Provide the (X, Y) coordinate of the cell's center where the given text is located.  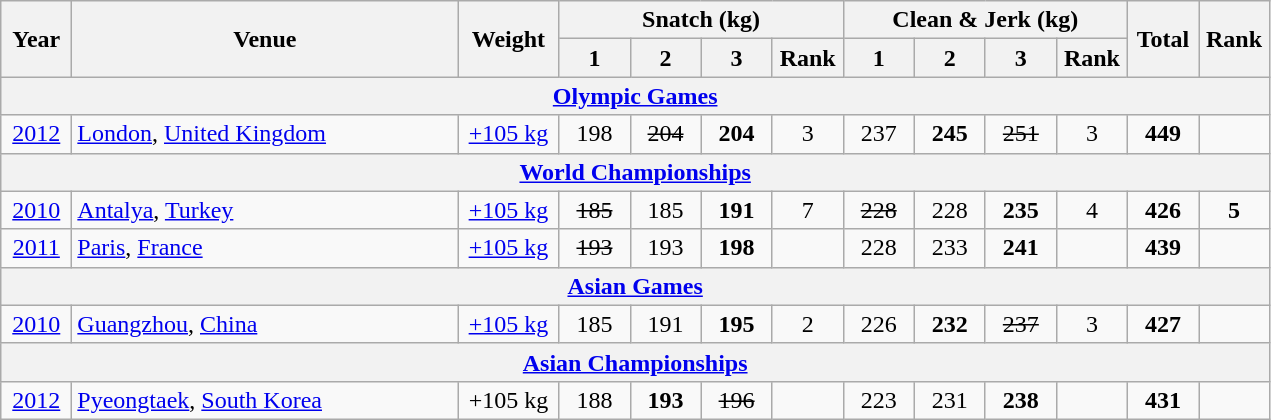
Asian Championships (636, 362)
7 (808, 210)
Antalya, Turkey (265, 210)
Clean & Jerk (kg) (985, 20)
Paris, France (265, 248)
231 (950, 400)
233 (950, 248)
4 (1092, 210)
241 (1020, 248)
251 (1020, 134)
238 (1020, 400)
Weight (508, 39)
Snatch (kg) (701, 20)
426 (1162, 210)
439 (1162, 248)
195 (736, 324)
Total (1162, 39)
London, United Kingdom (265, 134)
5 (1234, 210)
449 (1162, 134)
Asian Games (636, 286)
245 (950, 134)
Venue (265, 39)
427 (1162, 324)
188 (594, 400)
Pyeongtaek, South Korea (265, 400)
Year (36, 39)
226 (878, 324)
Guangzhou, China (265, 324)
232 (950, 324)
World Championships (636, 172)
431 (1162, 400)
Olympic Games (636, 96)
235 (1020, 210)
2011 (36, 248)
196 (736, 400)
223 (878, 400)
